For the text-containing cell, return its midpoint in (X, Y) coordinate format. 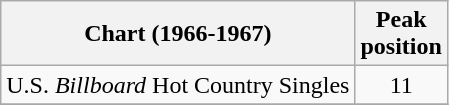
Chart (1966-1967) (178, 34)
U.S. Billboard Hot Country Singles (178, 85)
Peakposition (401, 34)
11 (401, 85)
